Scan for the cell matching the given text and deliver its (x, y) coordinate at center. 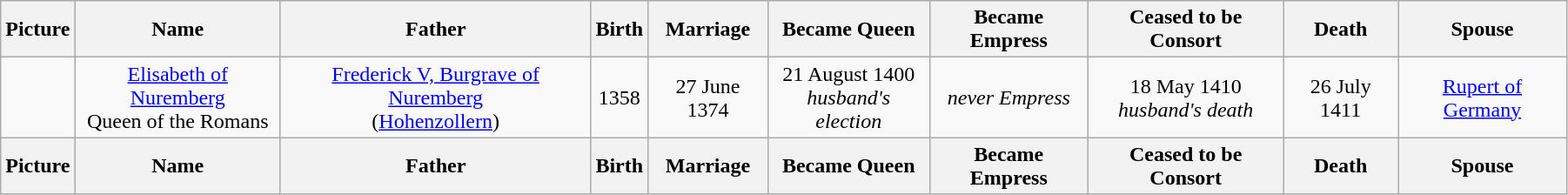
18 May 1410husband's death (1186, 97)
21 August 1400husband's election (848, 97)
Frederick V, Burgrave of Nuremberg(Hohenzollern) (435, 97)
27 June 1374 (708, 97)
never Empress (1009, 97)
26 July 1411 (1341, 97)
Rupert of Germany (1483, 97)
Elisabeth of NurembergQueen of the Romans (178, 97)
1358 (620, 97)
